Extract the (X, Y) coordinate from the center of the cell holding the provided text.  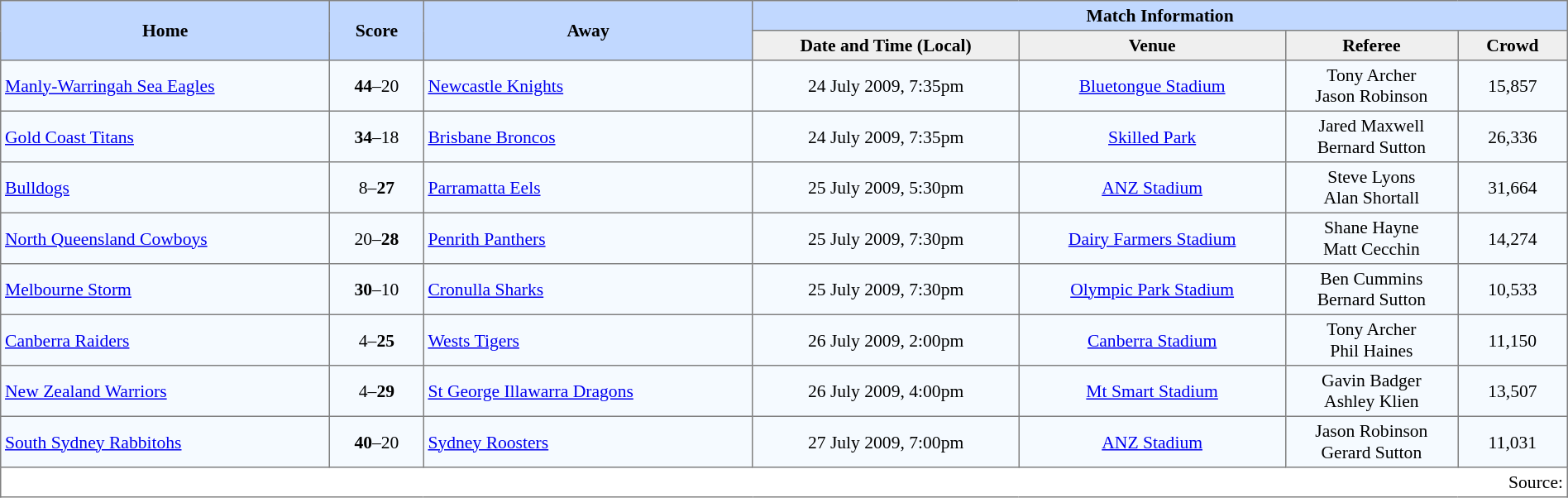
Shane HayneMatt Cecchin (1371, 238)
13,507 (1513, 391)
40–20 (377, 442)
Date and Time (Local) (886, 45)
Home (165, 31)
St George Illawarra Dragons (588, 391)
30–10 (377, 290)
Penrith Panthers (588, 238)
26 July 2009, 2:00pm (886, 340)
Venue (1152, 45)
Canberra Stadium (1152, 340)
Jason RobinsonGerard Sutton (1371, 442)
14,274 (1513, 238)
44–20 (377, 86)
8–27 (377, 188)
10,533 (1513, 290)
Jared MaxwellBernard Sutton (1371, 136)
31,664 (1513, 188)
Skilled Park (1152, 136)
Newcastle Knights (588, 86)
North Queensland Cowboys (165, 238)
34–18 (377, 136)
Brisbane Broncos (588, 136)
Cronulla Sharks (588, 290)
11,150 (1513, 340)
20–28 (377, 238)
Match Information (1159, 16)
4–29 (377, 391)
Dairy Farmers Stadium (1152, 238)
Ben CumminsBernard Sutton (1371, 290)
Tony ArcherPhil Haines (1371, 340)
Crowd (1513, 45)
Olympic Park Stadium (1152, 290)
Away (588, 31)
Score (377, 31)
26,336 (1513, 136)
Gavin BadgerAshley Klien (1371, 391)
Steve LyonsAlan Shortall (1371, 188)
15,857 (1513, 86)
26 July 2009, 4:00pm (886, 391)
Canberra Raiders (165, 340)
New Zealand Warriors (165, 391)
Wests Tigers (588, 340)
Bluetongue Stadium (1152, 86)
Parramatta Eels (588, 188)
Bulldogs (165, 188)
4–25 (377, 340)
South Sydney Rabbitohs (165, 442)
Tony ArcherJason Robinson (1371, 86)
Source: (784, 482)
Referee (1371, 45)
11,031 (1513, 442)
27 July 2009, 7:00pm (886, 442)
Melbourne Storm (165, 290)
Manly-Warringah Sea Eagles (165, 86)
Gold Coast Titans (165, 136)
Sydney Roosters (588, 442)
25 July 2009, 5:30pm (886, 188)
Mt Smart Stadium (1152, 391)
